From the cell containing the given text, extract its center point as (X, Y) coordinate. 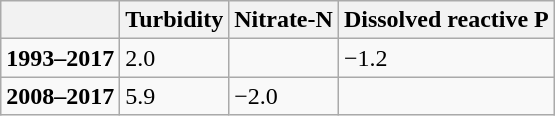
1993–2017 (60, 58)
5.9 (174, 96)
−1.2 (446, 58)
−2.0 (284, 96)
2008–2017 (60, 96)
Nitrate-N (284, 20)
Turbidity (174, 20)
2.0 (174, 58)
Dissolved reactive P (446, 20)
